From the cell containing the given text, extract its center point as [X, Y] coordinate. 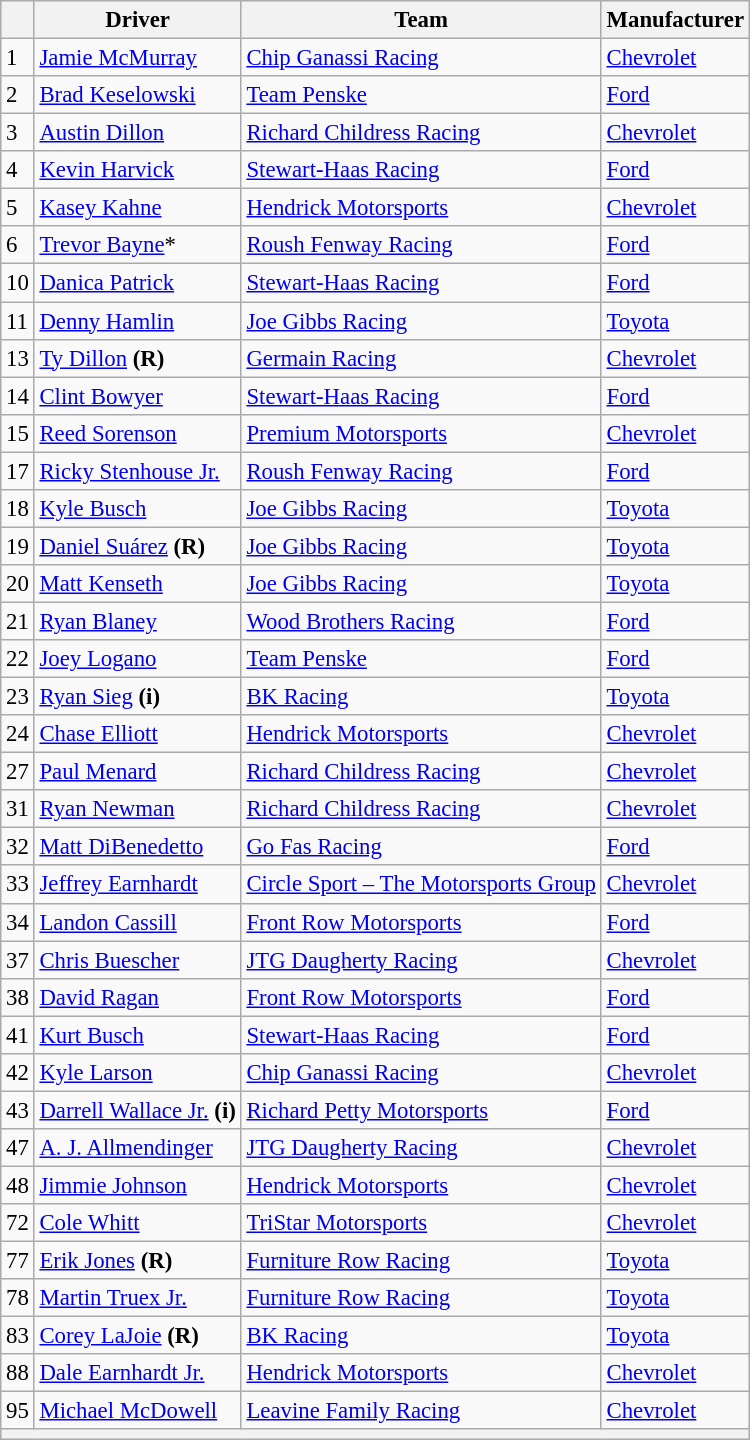
TriStar Motorsports [421, 1223]
78 [18, 1298]
Premium Motorsports [421, 433]
Ty Dillon (R) [138, 358]
Danica Patrick [138, 283]
83 [18, 1336]
3 [18, 133]
Kasey Kahne [138, 208]
Wood Brothers Racing [421, 621]
41 [18, 1035]
24 [18, 734]
Driver [138, 20]
47 [18, 1148]
31 [18, 809]
Kurt Busch [138, 1035]
Trevor Bayne* [138, 245]
37 [18, 960]
Manufacturer [675, 20]
Matt Kenseth [138, 584]
23 [18, 697]
Kevin Harvick [138, 170]
19 [18, 546]
42 [18, 1073]
Clint Bowyer [138, 396]
Corey LaJoie (R) [138, 1336]
Darrell Wallace Jr. (i) [138, 1110]
Kyle Larson [138, 1073]
72 [18, 1223]
Kyle Busch [138, 509]
David Ragan [138, 997]
Dale Earnhardt Jr. [138, 1373]
Chris Buescher [138, 960]
20 [18, 584]
Jimmie Johnson [138, 1185]
5 [18, 208]
Michael McDowell [138, 1411]
95 [18, 1411]
Ryan Blaney [138, 621]
34 [18, 922]
Ryan Sieg (i) [138, 697]
11 [18, 321]
Landon Cassill [138, 922]
Ryan Newman [138, 809]
Reed Sorenson [138, 433]
77 [18, 1261]
22 [18, 659]
1 [18, 58]
Denny Hamlin [138, 321]
33 [18, 885]
Jamie McMurray [138, 58]
21 [18, 621]
6 [18, 245]
Daniel Suárez (R) [138, 546]
Erik Jones (R) [138, 1261]
27 [18, 772]
48 [18, 1185]
4 [18, 170]
Germain Racing [421, 358]
Joey Logano [138, 659]
17 [18, 471]
18 [18, 509]
Matt DiBenedetto [138, 847]
A. J. Allmendinger [138, 1148]
10 [18, 283]
Cole Whitt [138, 1223]
Leavine Family Racing [421, 1411]
Circle Sport – The Motorsports Group [421, 885]
32 [18, 847]
Team [421, 20]
Chase Elliott [138, 734]
13 [18, 358]
Martin Truex Jr. [138, 1298]
Austin Dillon [138, 133]
38 [18, 997]
Paul Menard [138, 772]
Jeffrey Earnhardt [138, 885]
Ricky Stenhouse Jr. [138, 471]
Richard Petty Motorsports [421, 1110]
2 [18, 95]
15 [18, 433]
43 [18, 1110]
Brad Keselowski [138, 95]
Go Fas Racing [421, 847]
14 [18, 396]
88 [18, 1373]
